From the cell containing the given text, extract its center point as (x, y) coordinate. 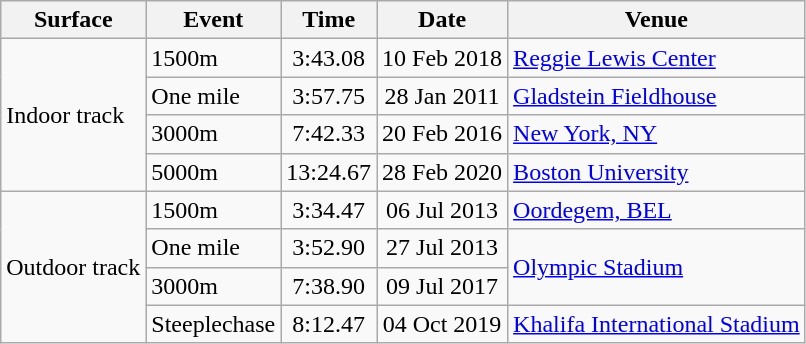
7:42.33 (329, 134)
3:34.47 (329, 210)
3:43.08 (329, 58)
Oordegem, BEL (657, 210)
Olympic Stadium (657, 267)
Reggie Lewis Center (657, 58)
Indoor track (74, 115)
New York, NY (657, 134)
7:38.90 (329, 286)
09 Jul 2017 (442, 286)
13:24.67 (329, 172)
Surface (74, 20)
10 Feb 2018 (442, 58)
Date (442, 20)
28 Jan 2011 (442, 96)
Time (329, 20)
5000m (214, 172)
Venue (657, 20)
Boston University (657, 172)
27 Jul 2013 (442, 248)
Outdoor track (74, 267)
3:52.90 (329, 248)
Steeplechase (214, 324)
Khalifa International Stadium (657, 324)
8:12.47 (329, 324)
06 Jul 2013 (442, 210)
04 Oct 2019 (442, 324)
20 Feb 2016 (442, 134)
Event (214, 20)
28 Feb 2020 (442, 172)
3:57.75 (329, 96)
Gladstein Fieldhouse (657, 96)
